Output the (X, Y) coordinate of the center of the cell containing the given text.  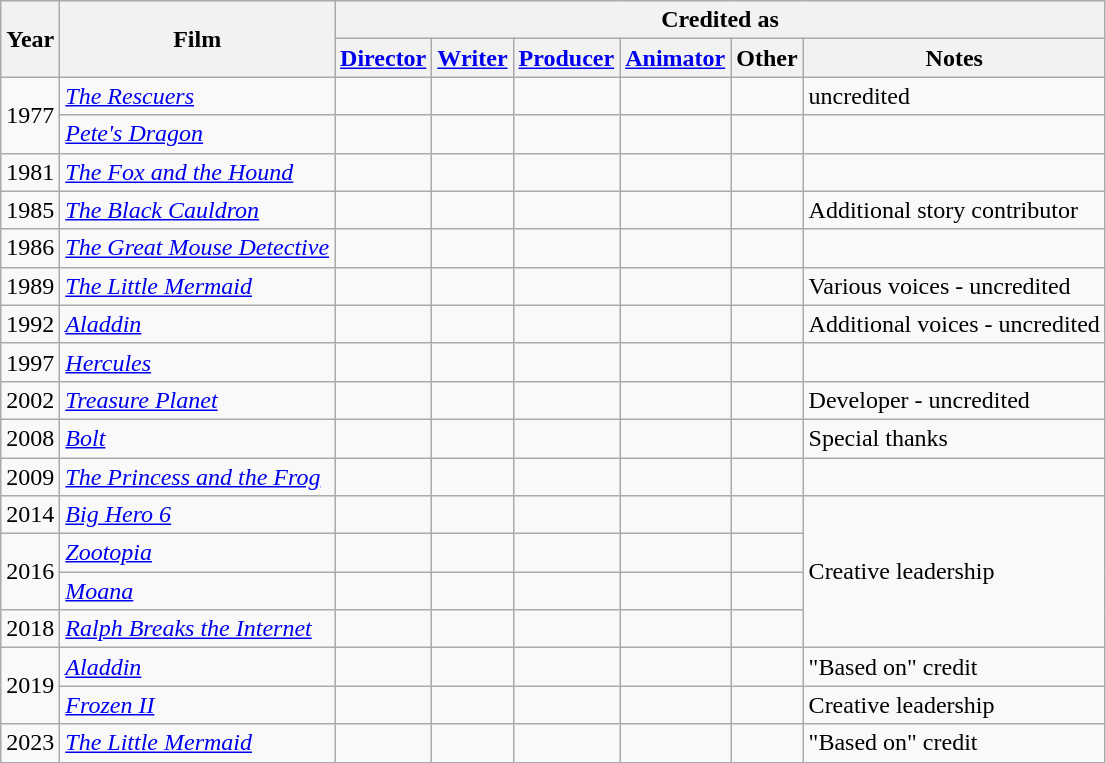
uncredited (954, 96)
Additional story contributor (954, 210)
2002 (30, 400)
2023 (30, 743)
Various voices - uncredited (954, 286)
Treasure Planet (198, 400)
The Great Mouse Detective (198, 248)
Developer - uncredited (954, 400)
1985 (30, 210)
Bolt (198, 438)
The Rescuers (198, 96)
Notes (954, 58)
Big Hero 6 (198, 515)
1986 (30, 248)
Special thanks (954, 438)
Director (384, 58)
Other (767, 58)
Hercules (198, 362)
2014 (30, 515)
2016 (30, 572)
Year (30, 39)
Film (198, 39)
Credited as (720, 20)
1997 (30, 362)
2018 (30, 629)
1992 (30, 324)
Moana (198, 591)
The Princess and the Frog (198, 477)
Zootopia (198, 553)
Additional voices - uncredited (954, 324)
Pete's Dragon (198, 134)
Ralph Breaks the Internet (198, 629)
Frozen II (198, 705)
1977 (30, 115)
2019 (30, 686)
Writer (472, 58)
2008 (30, 438)
The Fox and the Hound (198, 172)
1981 (30, 172)
Producer (566, 58)
1989 (30, 286)
2009 (30, 477)
The Black Cauldron (198, 210)
Animator (676, 58)
